Locate the cell with the specified text and output its [X, Y] center coordinate. 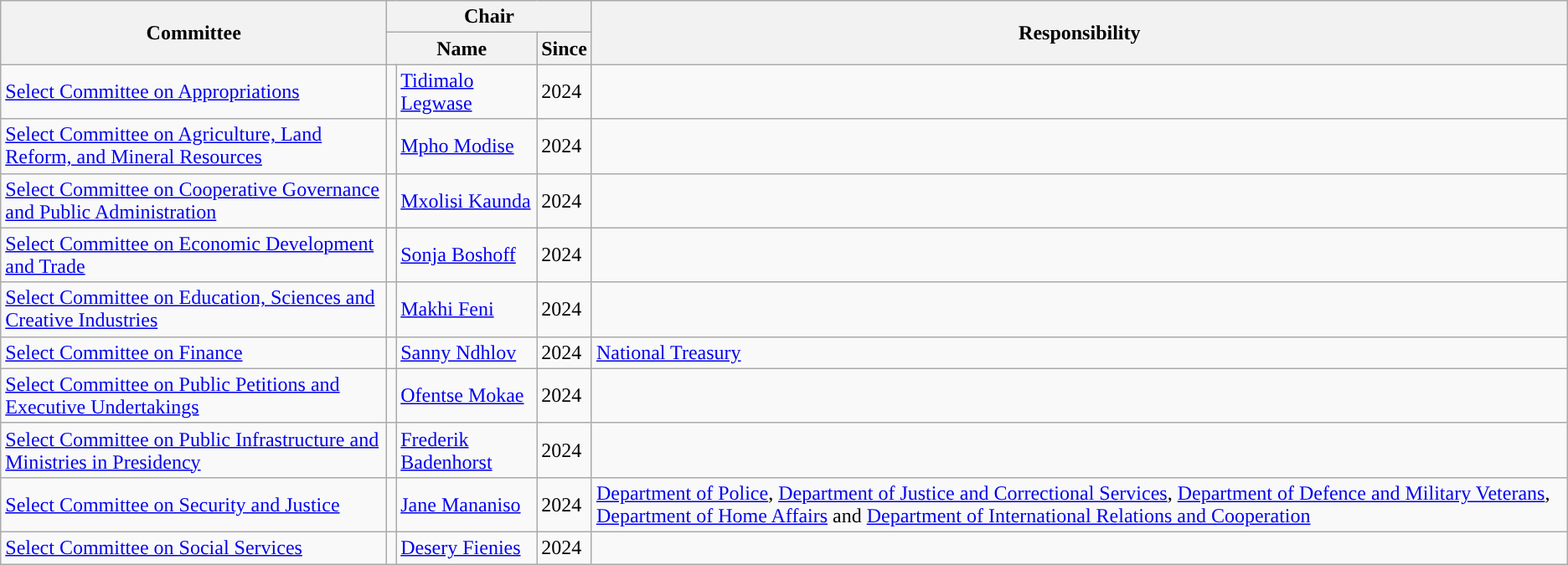
Makhi Feni [467, 310]
Select Committee on Education, Sciences and Creative Industries [194, 310]
Jane Mananiso [467, 504]
Sanny Ndhlov [467, 352]
Ofentse Mokae [467, 395]
Select Committee on Social Services [194, 547]
Select Committee on Cooperative Governance and Public Administration [194, 201]
Desery Fienies [467, 547]
Select Committee on Finance [194, 352]
Select Committee on Appropriations [194, 92]
Select Committee on Public Infrastructure and Ministries in Presidency [194, 450]
National Treasury [1079, 352]
Committee [194, 33]
Mxolisi Kaunda [467, 201]
Select Committee on Public Petitions and Executive Undertakings [194, 395]
Sonja Boshoff [467, 254]
Tidimalo Legwase [467, 92]
Select Committee on Economic Development and Trade [194, 254]
Frederik Badenhorst [467, 450]
Responsibility [1079, 33]
Name [462, 49]
Select Committee on Agriculture, Land Reform, and Mineral Resources [194, 146]
Select Committee on Security and Justice [194, 504]
Chair [489, 17]
Mpho Modise [467, 146]
Since [565, 49]
